Identify which cell holds the provided text, then report its [X, Y] central coordinate. 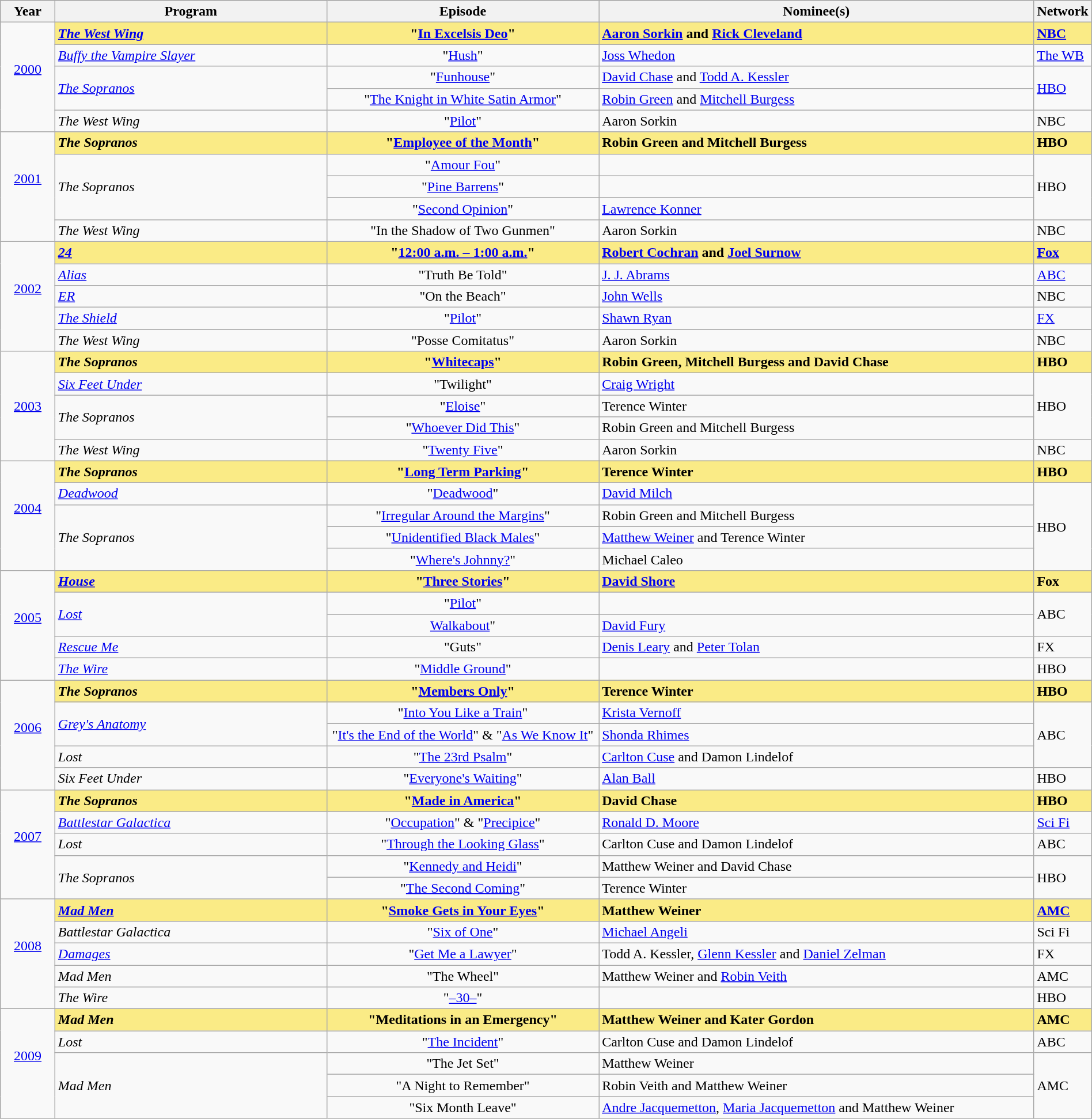
"The Wheel" [462, 976]
"Pine Barrens" [462, 187]
Joss Whedon [817, 55]
"Funhouse" [462, 77]
Craig Wright [817, 384]
2002 [28, 296]
2001 [28, 187]
"It's the End of the World" & "As We Know It" [462, 735]
ER [191, 297]
"The Second Coming" [462, 888]
Walkabout" [462, 625]
"Occupation" & "Precipice" [462, 822]
The WB [1063, 55]
Denis Leary and Peter Tolan [817, 647]
"Get Me a Lawyer" [462, 954]
Robert Cochran and Joel Surnow [817, 252]
Robin Green, Mitchell Burgess and David Chase [817, 362]
Aaron Sorkin and Rick Cleveland [817, 33]
"Amour Fou" [462, 165]
Program [191, 12]
Matthew Weiner and Robin Veith [817, 976]
Year [28, 12]
"Members Only" [462, 691]
2007 [28, 844]
"Everyone's Waiting" [462, 779]
"12:00 a.m. – 1:00 a.m." [462, 252]
"Long Term Parking" [462, 472]
"Hush" [462, 55]
2008 [28, 954]
24 [191, 252]
"In Excelsis Deo" [462, 33]
"A Night to Remember" [462, 1086]
"The Incident" [462, 1042]
"Whoever Did This" [462, 428]
Lawrence Konner [817, 208]
Buffy the Vampire Slayer [191, 55]
"Deadwood" [462, 494]
"Made in America" [462, 801]
"Three Stories" [462, 581]
Todd A. Kessler, Glenn Kessler and Daniel Zelman [817, 954]
The Shield [191, 318]
"Smoke Gets in Your Eyes" [462, 910]
"The 23rd Psalm" [462, 757]
"On the Beach" [462, 297]
2006 [28, 735]
"In the Shadow of Two Gunmen" [462, 230]
"Eloise" [462, 406]
2005 [28, 625]
Deadwood [191, 494]
"Whitecaps" [462, 362]
David Shore [817, 581]
"–30–" [462, 998]
House [191, 581]
"Truth Be Told" [462, 275]
Matthew Weiner and Kater Gordon [817, 1020]
David Milch [817, 494]
David Chase and Todd A. Kessler [817, 77]
2004 [28, 515]
"Guts" [462, 647]
"Kennedy and Heidi" [462, 866]
Michael Angeli [817, 932]
"Into You Like a Train" [462, 713]
"Six of One" [462, 932]
Rescue Me [191, 647]
Ronald D. Moore [817, 822]
"The Knight in White Satin Armor" [462, 99]
"Irregular Around the Margins" [462, 515]
"Twenty Five" [462, 450]
Network [1063, 12]
"Unidentified Black Males" [462, 537]
2003 [28, 406]
Alias [191, 275]
"Meditations in an Emergency" [462, 1020]
John Wells [817, 297]
"Employee of the Month" [462, 143]
Damages [191, 954]
Robin Veith and Matthew Weiner [817, 1086]
2000 [28, 77]
David Fury [817, 625]
"Posse Comitatus" [462, 340]
Matthew Weiner and Terence Winter [817, 537]
2009 [28, 1064]
"Where's Johnny?" [462, 559]
"The Jet Set" [462, 1064]
Nominee(s) [817, 12]
Andre Jacquemetton, Maria Jacquemetton and Matthew Weiner [817, 1107]
Krista Vernoff [817, 713]
"Through the Looking Glass" [462, 844]
Michael Caleo [817, 559]
Shonda Rhimes [817, 735]
"Second Opinion" [462, 208]
"Twilight" [462, 384]
Alan Ball [817, 779]
Grey's Anatomy [191, 724]
J. J. Abrams [817, 275]
"Middle Ground" [462, 669]
Matthew Weiner and David Chase [817, 866]
David Chase [817, 801]
Episode [462, 12]
Shawn Ryan [817, 318]
"Six Month Leave" [462, 1107]
